Find where the given text appears and provide that cell's center as [x, y] coordinate. 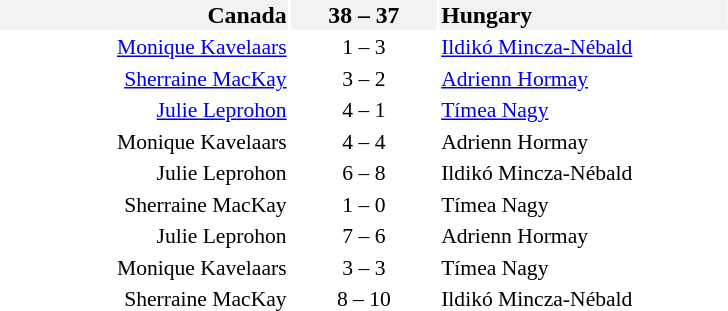
Canada [144, 15]
38 – 37 [364, 15]
Hungary [584, 15]
4 – 4 [364, 142]
1 – 0 [364, 204]
7 – 6 [364, 236]
1 – 3 [364, 47]
4 – 1 [364, 110]
3 – 3 [364, 268]
6 – 8 [364, 173]
3 – 2 [364, 78]
